Provide the [x, y] coordinate of the cell's center where the given text is located.  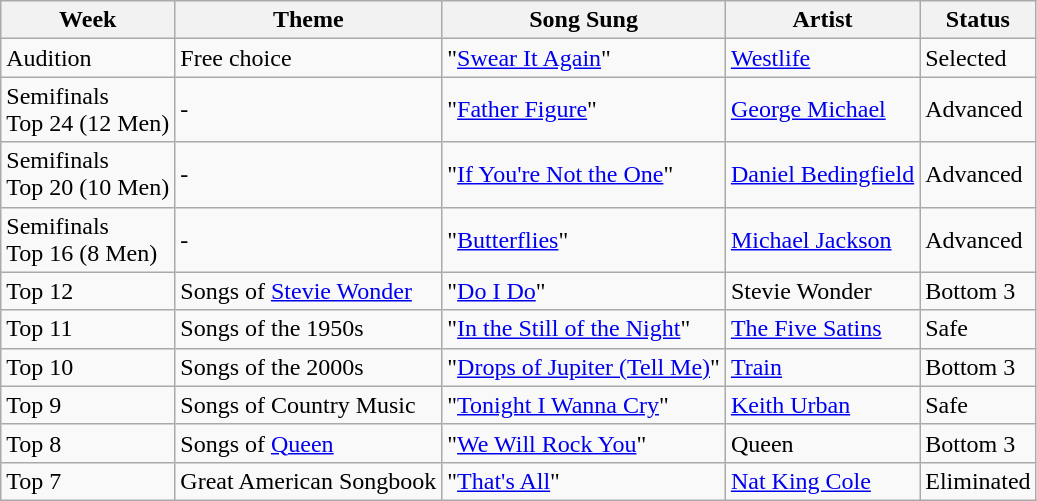
SemifinalsTop 20 (10 Men) [88, 174]
Top 12 [88, 291]
"Tonight I Wanna Cry" [584, 405]
Songs of Stevie Wonder [308, 291]
George Michael [822, 110]
Free choice [308, 58]
Top 8 [88, 443]
Nat King Cole [822, 481]
SemifinalsTop 24 (12 Men) [88, 110]
Audition [88, 58]
Top 10 [88, 367]
Top 7 [88, 481]
"Butterflies" [584, 240]
"Drops of Jupiter (Tell Me)" [584, 367]
"Do I Do" [584, 291]
Songs of Country Music [308, 405]
Top 9 [88, 405]
Great American Songbook [308, 481]
"If You're Not the One" [584, 174]
Songs of the 2000s [308, 367]
SemifinalsTop 16 (8 Men) [88, 240]
"Father Figure" [584, 110]
Stevie Wonder [822, 291]
Michael Jackson [822, 240]
Selected [978, 58]
Daniel Bedingfield [822, 174]
"We Will Rock You" [584, 443]
Status [978, 20]
Westlife [822, 58]
Top 11 [88, 329]
Songs of the 1950s [308, 329]
Eliminated [978, 481]
Week [88, 20]
"In the Still of the Night" [584, 329]
"Swear It Again" [584, 58]
The Five Satins [822, 329]
"That's All" [584, 481]
Queen [822, 443]
Song Sung [584, 20]
Theme [308, 20]
Train [822, 367]
Keith Urban [822, 405]
Artist [822, 20]
Songs of Queen [308, 443]
